Provide the [x, y] coordinate of the cell's center where the given text is located.  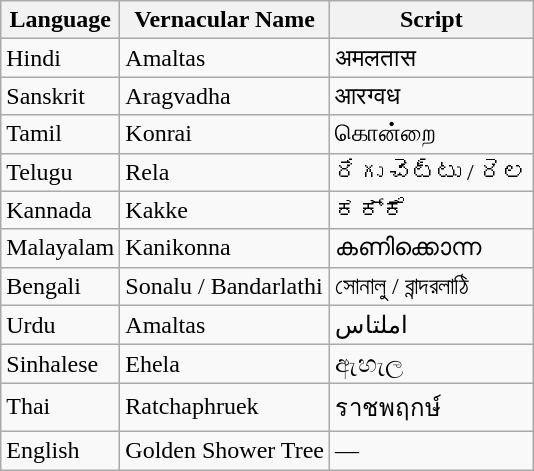
Vernacular Name [225, 20]
आरग्वध [431, 96]
Aragvadha [225, 96]
കണിക്കൊന്ന [431, 248]
Ratchaphruek [225, 408]
ඇහැල [431, 364]
రేగు చెట్టు / రెల [431, 172]
Urdu [60, 325]
Ehela [225, 364]
Kannada [60, 210]
Thai [60, 408]
Telugu [60, 172]
Language [60, 20]
Sinhalese [60, 364]
ราชพฤกษ์ [431, 408]
Hindi [60, 58]
Golden Shower Tree [225, 450]
अमलतास [431, 58]
— [431, 450]
Tamil [60, 134]
கொன்றை [431, 134]
সোনালু / বান্দরলাঠি [431, 286]
Bengali [60, 286]
Kanikonna [225, 248]
املتاس [431, 325]
Konrai [225, 134]
Sanskrit [60, 96]
English [60, 450]
Sonalu / Bandarlathi [225, 286]
Script [431, 20]
Kakke [225, 210]
Rela [225, 172]
ಕಕ್ಕೆ [431, 210]
Malayalam [60, 248]
